Search for the cell housing the specified text and yield its (X, Y) center coordinate. 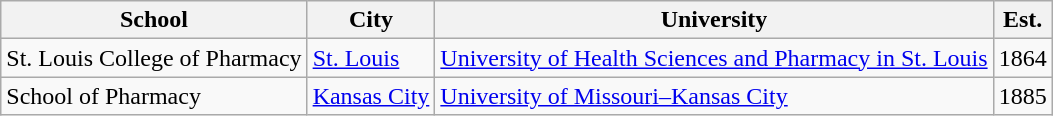
Est. (1022, 20)
School (154, 20)
School of Pharmacy (154, 96)
University of Health Sciences and Pharmacy in St. Louis (714, 58)
1885 (1022, 96)
St. Louis (371, 58)
University of Missouri–Kansas City (714, 96)
1864 (1022, 58)
St. Louis College of Pharmacy (154, 58)
Kansas City (371, 96)
University (714, 20)
City (371, 20)
